Determine the (X, Y) coordinate at the center of the cell enclosing the given text.  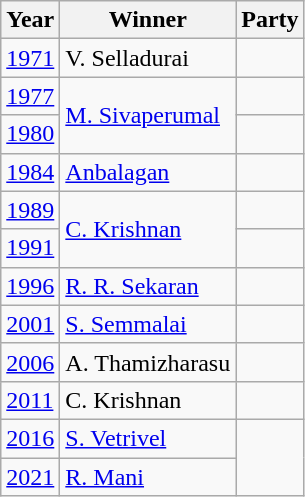
2021 (30, 477)
1977 (30, 96)
S. Vetrivel (148, 438)
1980 (30, 134)
1991 (30, 248)
2006 (30, 362)
1996 (30, 286)
A. Thamizharasu (148, 362)
1989 (30, 210)
R. R. Sekaran (148, 286)
V. Selladurai (148, 58)
Year (30, 20)
R. Mani (148, 477)
Anbalagan (148, 172)
1984 (30, 172)
2016 (30, 438)
S. Semmalai (148, 324)
Party (270, 20)
Winner (148, 20)
1971 (30, 58)
2001 (30, 324)
2011 (30, 400)
M. Sivaperumal (148, 115)
